From the cell containing the given text, extract its center point as (x, y) coordinate. 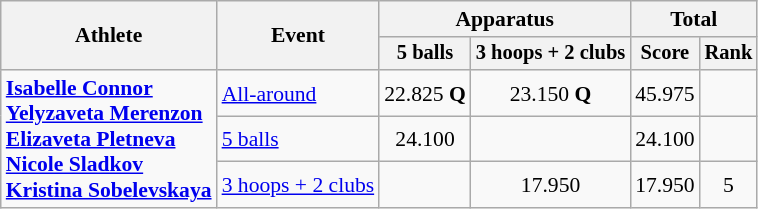
Rank (729, 54)
23.150 Q (550, 93)
45.975 (664, 93)
5 (729, 185)
Total (694, 19)
Apparatus (504, 19)
Isabelle ConnorYelyzaveta MerenzonElizaveta PletnevaNicole SladkovKristina Sobelevskaya (109, 139)
22.825 Q (425, 93)
Score (664, 54)
Event (298, 36)
Athlete (109, 36)
All-around (298, 93)
